Return (x, y) of the center of cell containing provided text 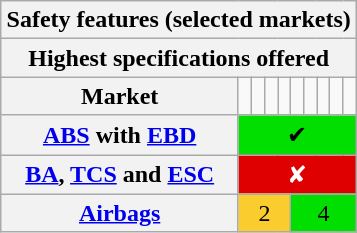
ABS with EBD (120, 135)
2 (264, 213)
Airbags (120, 213)
Market (120, 96)
✔ (297, 135)
BA, TCS and ESC (120, 174)
4 (324, 213)
✘ (297, 174)
Safety features (selected markets) (178, 20)
Highest specifications offered (178, 58)
